Determine the [x, y] coordinate at the center of the cell enclosing the given text.  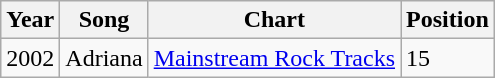
Mainstream Rock Tracks [274, 58]
Adriana [104, 58]
15 [448, 58]
Position [448, 20]
Song [104, 20]
Chart [274, 20]
Year [30, 20]
2002 [30, 58]
